Capture the cell that displays the provided text and extract its [x, y] central coordinate. 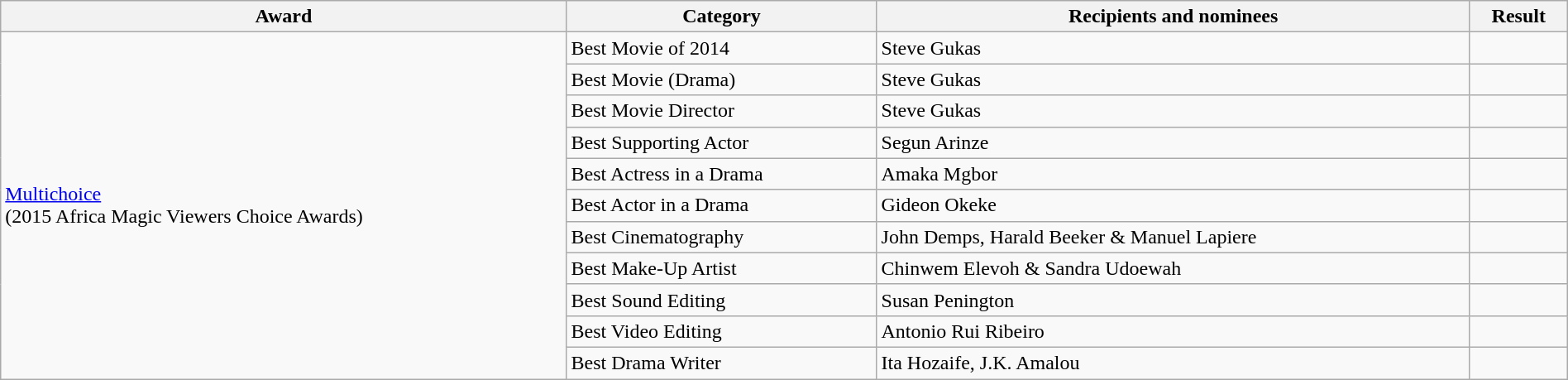
Best Cinematography [721, 237]
Best Drama Writer [721, 363]
Best Movie (Drama) [721, 79]
Result [1518, 17]
Chinwem Elevoh & Sandra Udoewah [1173, 268]
Best Actor in a Drama [721, 205]
John Demps, Harald Beeker & Manuel Lapiere [1173, 237]
Gideon Okeke [1173, 205]
Best Supporting Actor [721, 142]
Category [721, 17]
Best Movie of 2014 [721, 48]
Multichoice (2015 Africa Magic Viewers Choice Awards) [284, 205]
Recipients and nominees [1173, 17]
Best Actress in a Drama [721, 174]
Best Make-Up Artist [721, 268]
Antonio Rui Ribeiro [1173, 331]
Susan Penington [1173, 300]
Best Movie Director [721, 111]
Award [284, 17]
Amaka Mgbor [1173, 174]
Ita Hozaife, J.K. Amalou [1173, 363]
Segun Arinze [1173, 142]
Best Video Editing [721, 331]
Best Sound Editing [721, 300]
